Return the (x, y) coordinate for the center point of the cell that contains the specified text.  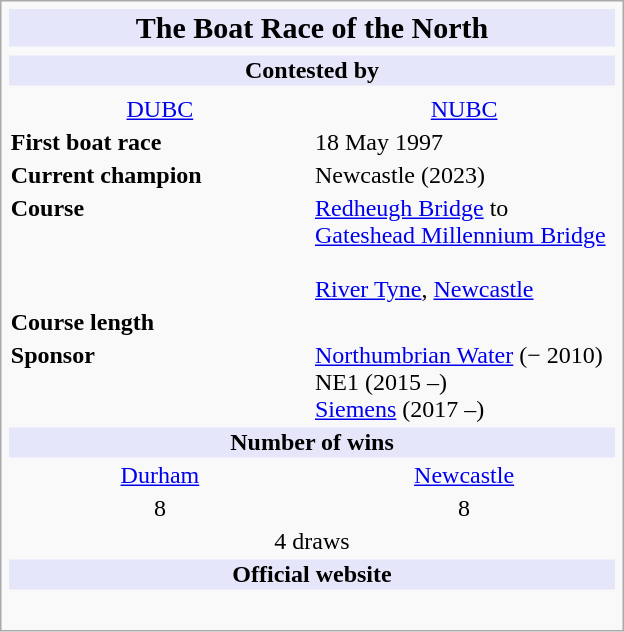
18 May 1997 (464, 143)
Number of wins (312, 443)
The Boat Race of the North (312, 28)
Northumbrian Water (− 2010)NE1 (2015 –)Siemens (2017 –) (464, 383)
First boat race (160, 143)
4 draws (312, 542)
Current champion (160, 176)
NUBC (464, 110)
Course (160, 250)
Course length (160, 323)
Official website (312, 575)
Contested by (312, 71)
Durham (160, 476)
Sponsor (160, 383)
Newcastle (464, 476)
Newcastle (2023) (464, 176)
Redheugh Bridge to Gateshead Millennium BridgeRiver Tyne, Newcastle (464, 250)
DUBC (160, 110)
